Search for the cell housing the specified text and yield its (x, y) center coordinate. 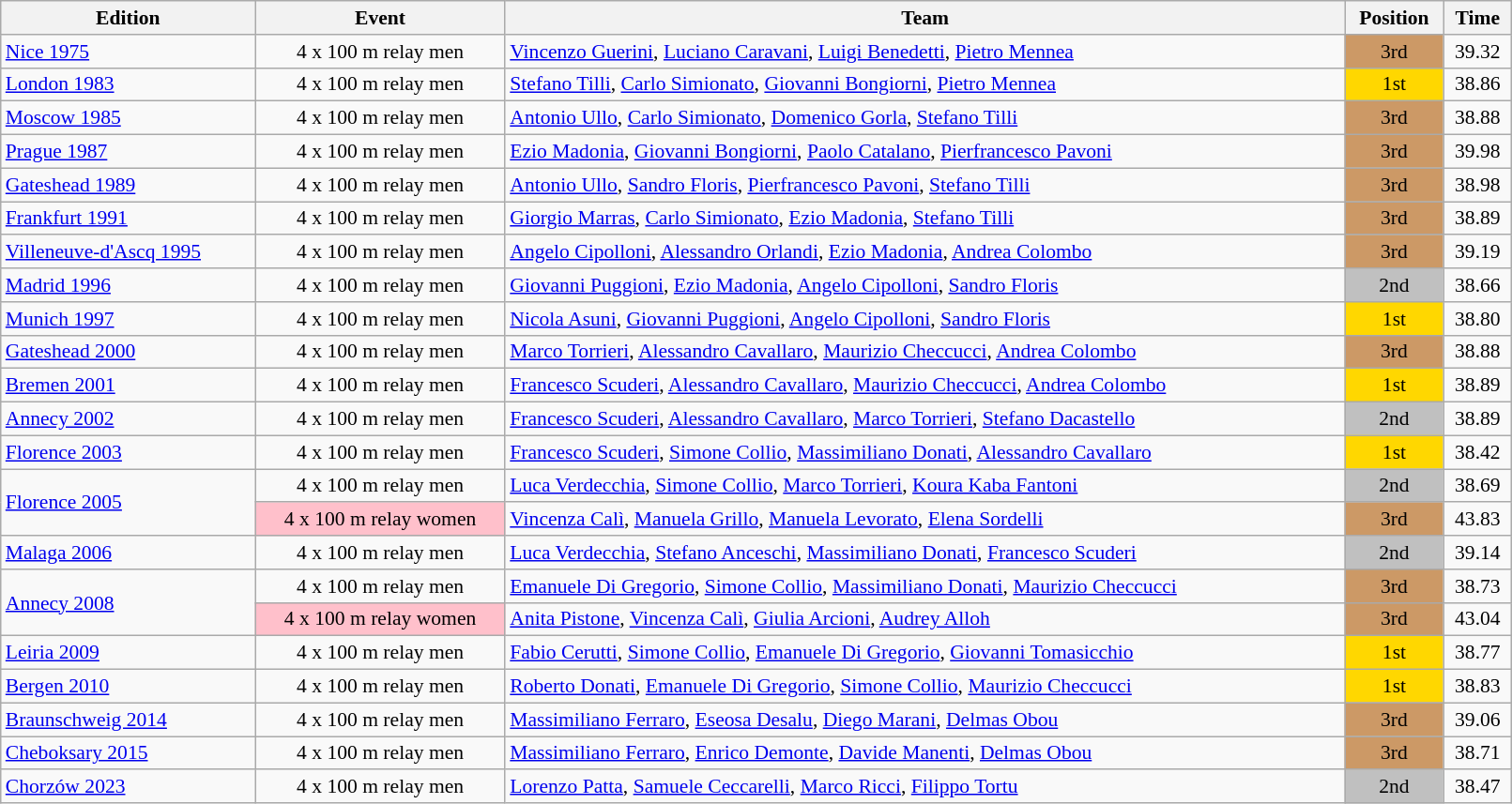
Malaga 2006 (128, 553)
Francesco Scuderi, Alessandro Cavallaro, Marco Torrieri, Stefano Dacastello (925, 419)
39.19 (1477, 252)
Francesco Scuderi, Simone Collio, Massimiliano Donati, Alessandro Cavallaro (925, 452)
38.83 (1477, 687)
Roberto Donati, Emanuele Di Gregorio, Simone Collio, Maurizio Checcucci (925, 687)
39.06 (1477, 720)
Chorzów 2023 (128, 787)
39.98 (1477, 152)
Angelo Cipolloni, Alessandro Orlandi, Ezio Madonia, Andrea Colombo (925, 252)
Florence 2003 (128, 452)
Massimiliano Ferraro, Eseosa Desalu, Diego Marani, Delmas Obou (925, 720)
Stefano Tilli, Carlo Simionato, Giovanni Bongiorni, Pietro Mennea (925, 84)
Bergen 2010 (128, 687)
38.80 (1477, 319)
Time (1477, 18)
38.86 (1477, 84)
Nice 1975 (128, 52)
38.42 (1477, 452)
Gateshead 2000 (128, 352)
38.69 (1477, 486)
Fabio Cerutti, Simone Collio, Emanuele Di Gregorio, Giovanni Tomasicchio (925, 653)
Event (380, 18)
Lorenzo Patta, Samuele Ceccarelli, Marco Ricci, Filippo Tortu (925, 787)
Vincenza Calì, Manuela Grillo, Manuela Levorato, Elena Sordelli (925, 520)
Massimiliano Ferraro, Enrico Demonte, Davide Manenti, Delmas Obou (925, 753)
38.98 (1477, 185)
Edition (128, 18)
Team (925, 18)
Nicola Asuni, Giovanni Puggioni, Angelo Cipolloni, Sandro Floris (925, 319)
Antonio Ullo, Sandro Floris, Pierfrancesco Pavoni, Stefano Tilli (925, 185)
London 1983 (128, 84)
Annecy 2002 (128, 419)
38.77 (1477, 653)
Bremen 2001 (128, 386)
Giorgio Marras, Carlo Simionato, Ezio Madonia, Stefano Tilli (925, 219)
Cheboksary 2015 (128, 753)
Leiria 2009 (128, 653)
Luca Verdecchia, Simone Collio, Marco Torrieri, Koura Kaba Fantoni (925, 486)
Florence 2005 (128, 503)
Moscow 1985 (128, 118)
Position (1395, 18)
38.47 (1477, 787)
Annecy 2008 (128, 602)
Antonio Ullo, Carlo Simionato, Domenico Gorla, Stefano Tilli (925, 118)
Gateshead 1989 (128, 185)
39.14 (1477, 553)
39.32 (1477, 52)
Luca Verdecchia, Stefano Anceschi, Massimiliano Donati, Francesco Scuderi (925, 553)
Emanuele Di Gregorio, Simone Collio, Massimiliano Donati, Maurizio Checcucci (925, 586)
Braunschweig 2014 (128, 720)
Anita Pistone, Vincenza Calì, Giulia Arcioni, Audrey Alloh (925, 619)
38.73 (1477, 586)
Prague 1987 (128, 152)
Villeneuve-d'Ascq 1995 (128, 252)
38.71 (1477, 753)
Francesco Scuderi, Alessandro Cavallaro, Maurizio Checcucci, Andrea Colombo (925, 386)
Giovanni Puggioni, Ezio Madonia, Angelo Cipolloni, Sandro Floris (925, 285)
43.83 (1477, 520)
Vincenzo Guerini, Luciano Caravani, Luigi Benedetti, Pietro Mennea (925, 52)
Madrid 1996 (128, 285)
Marco Torrieri, Alessandro Cavallaro, Maurizio Checcucci, Andrea Colombo (925, 352)
Munich 1997 (128, 319)
38.66 (1477, 285)
Frankfurt 1991 (128, 219)
Ezio Madonia, Giovanni Bongiorni, Paolo Catalano, Pierfrancesco Pavoni (925, 152)
43.04 (1477, 619)
